Capture the cell that displays the provided text and extract its [X, Y] central coordinate. 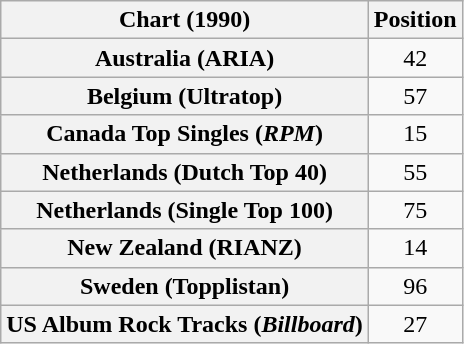
57 [415, 96]
Canada Top Singles (RPM) [185, 134]
Netherlands (Dutch Top 40) [185, 172]
Belgium (Ultratop) [185, 96]
96 [415, 286]
15 [415, 134]
US Album Rock Tracks (Billboard) [185, 324]
42 [415, 58]
Australia (ARIA) [185, 58]
14 [415, 248]
Position [415, 20]
New Zealand (RIANZ) [185, 248]
27 [415, 324]
Chart (1990) [185, 20]
55 [415, 172]
Netherlands (Single Top 100) [185, 210]
Sweden (Topplistan) [185, 286]
75 [415, 210]
